Search for the cell housing the specified text and yield its [X, Y] center coordinate. 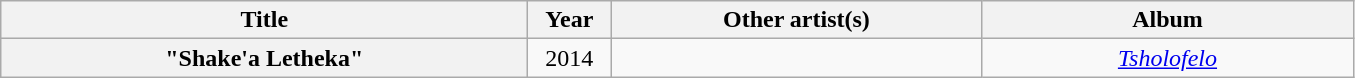
Title [264, 20]
Other artist(s) [796, 20]
2014 [570, 58]
Album [1168, 20]
"Shake'a Letheka" [264, 58]
Tsholofelo [1168, 58]
Year [570, 20]
